Pinpoint the cell where the given text exists, returning its (x, y) midpoint coordinate. 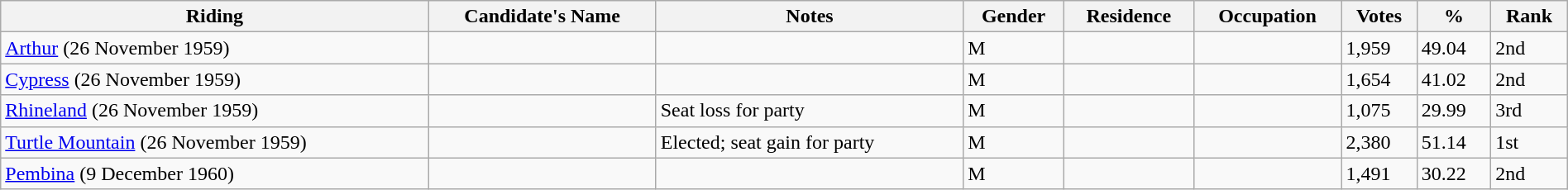
Gender (1014, 17)
1st (1530, 142)
Elected; seat gain for party (809, 142)
Cypress (26 November 1959) (215, 79)
1,654 (1379, 79)
Riding (215, 17)
29.99 (1454, 111)
30.22 (1454, 173)
% (1454, 17)
3rd (1530, 111)
Arthur (26 November 1959) (215, 48)
Votes (1379, 17)
Seat loss for party (809, 111)
Residence (1128, 17)
2,380 (1379, 142)
Pembina (9 December 1960) (215, 173)
41.02 (1454, 79)
Occupation (1267, 17)
51.14 (1454, 142)
1,075 (1379, 111)
Turtle Mountain (26 November 1959) (215, 142)
1,491 (1379, 173)
Candidate's Name (543, 17)
Rank (1530, 17)
Notes (809, 17)
Rhineland (26 November 1959) (215, 111)
1,959 (1379, 48)
49.04 (1454, 48)
